Output the (X, Y) coordinate of the center of the cell containing the given text.  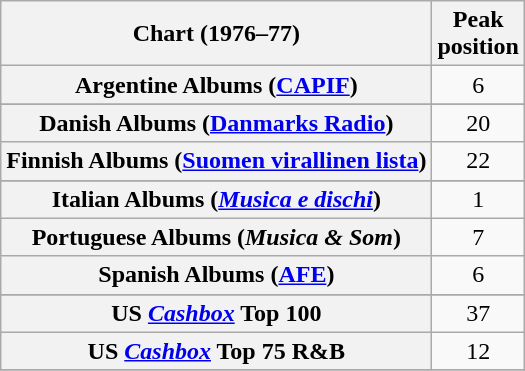
Peakposition (478, 34)
Spanish Albums (AFE) (216, 275)
Chart (1976–77) (216, 34)
Italian Albums (Musica e dischi) (216, 199)
US Cashbox Top 75 R&B (216, 351)
22 (478, 161)
20 (478, 123)
Portuguese Albums (Musica & Som) (216, 237)
7 (478, 237)
US Cashbox Top 100 (216, 313)
Argentine Albums (CAPIF) (216, 85)
Danish Albums (Danmarks Radio) (216, 123)
12 (478, 351)
37 (478, 313)
Finnish Albums (Suomen virallinen lista) (216, 161)
1 (478, 199)
